Output the [x, y] coordinate of the center of the cell containing the given text.  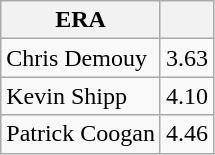
ERA [81, 20]
Chris Demouy [81, 58]
4.46 [186, 134]
4.10 [186, 96]
Patrick Coogan [81, 134]
Kevin Shipp [81, 96]
3.63 [186, 58]
